Return [x, y] of the center of cell containing provided text 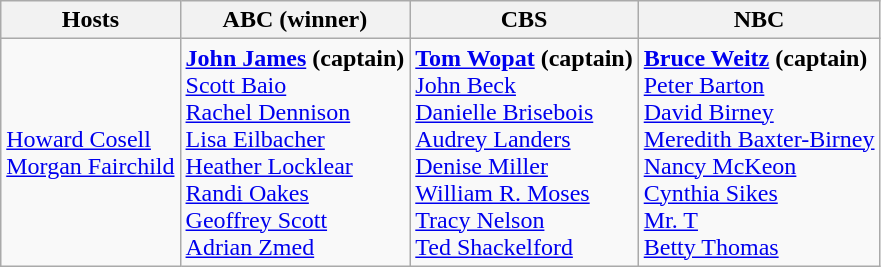
Howard CosellMorgan Fairchild [90, 152]
Hosts [90, 20]
John James (captain)Scott BaioRachel DennisonLisa EilbacherHeather LocklearRandi OakesGeoffrey ScottAdrian Zmed [295, 152]
NBC [759, 20]
Bruce Weitz (captain)Peter BartonDavid BirneyMeredith Baxter-BirneyNancy McKeonCynthia SikesMr. TBetty Thomas [759, 152]
CBS [524, 20]
ABC (winner) [295, 20]
Tom Wopat (captain)John BeckDanielle BriseboisAudrey LandersDenise MillerWilliam R. MosesTracy NelsonTed Shackelford [524, 152]
